Detect which cell encompasses the target text, then output its (X, Y) center coordinate. 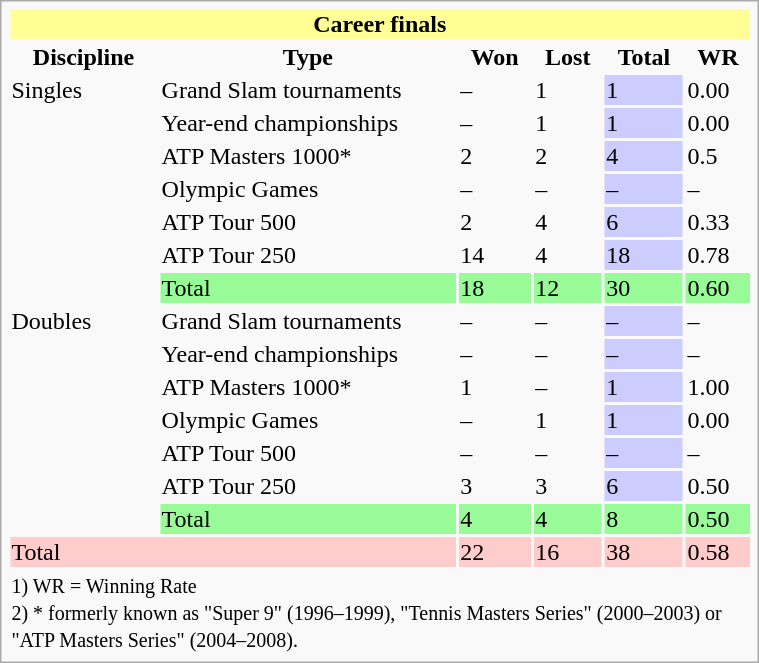
16 (568, 552)
12 (568, 288)
1.00 (718, 387)
0.5 (718, 156)
0.58 (718, 552)
Won (495, 57)
Lost (568, 57)
Career finals (380, 24)
Singles (84, 189)
8 (644, 519)
Type (308, 57)
22 (495, 552)
WR (718, 57)
30 (644, 288)
0.33 (718, 222)
14 (495, 255)
38 (644, 552)
Doubles (84, 420)
0.60 (718, 288)
0.78 (718, 255)
Discipline (84, 57)
1) WR = Winning Rate 2) * formerly known as "Super 9" (1996–1999), "Tennis Masters Series" (2000–2003) or "ATP Masters Series" (2004–2008). (380, 612)
